Return the [X, Y] coordinate for the center point of the cell that contains the specified text.  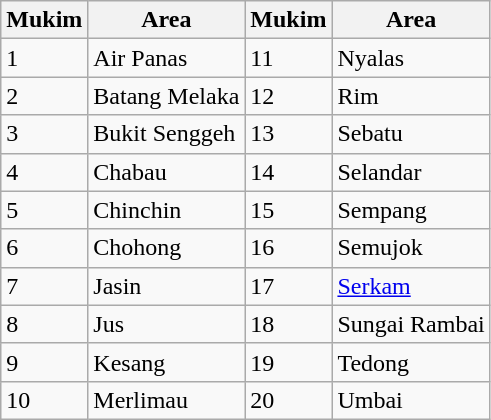
13 [288, 134]
1 [44, 58]
Selandar [411, 172]
Sungai Rambai [411, 324]
Sempang [411, 210]
4 [44, 172]
2 [44, 96]
7 [44, 286]
8 [44, 324]
Chabau [166, 172]
Bukit Senggeh [166, 134]
17 [288, 286]
19 [288, 362]
Serkam [411, 286]
6 [44, 248]
5 [44, 210]
Chohong [166, 248]
Nyalas [411, 58]
Kesang [166, 362]
Batang Melaka [166, 96]
Rim [411, 96]
Chinchin [166, 210]
12 [288, 96]
10 [44, 400]
3 [44, 134]
18 [288, 324]
11 [288, 58]
Sebatu [411, 134]
Jasin [166, 286]
16 [288, 248]
15 [288, 210]
Umbai [411, 400]
Merlimau [166, 400]
Tedong [411, 362]
9 [44, 362]
Semujok [411, 248]
Air Panas [166, 58]
20 [288, 400]
Jus [166, 324]
14 [288, 172]
